Detect which cell encompasses the target text, then output its (X, Y) center coordinate. 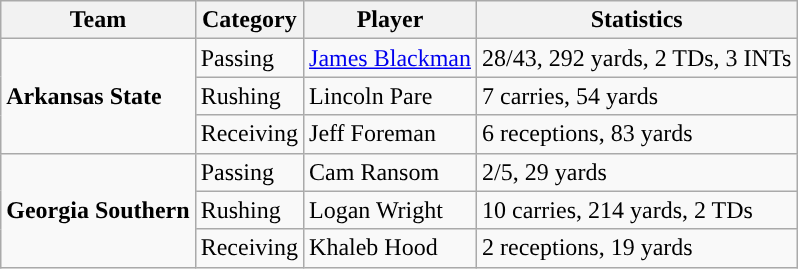
Khaleb Hood (390, 248)
Cam Ransom (390, 172)
Lincoln Pare (390, 96)
Team (98, 20)
James Blackman (390, 58)
7 carries, 54 yards (637, 96)
10 carries, 214 yards, 2 TDs (637, 210)
28/43, 292 yards, 2 TDs, 3 INTs (637, 58)
6 receptions, 83 yards (637, 134)
Jeff Foreman (390, 134)
Statistics (637, 20)
Player (390, 20)
2 receptions, 19 yards (637, 248)
2/5, 29 yards (637, 172)
Logan Wright (390, 210)
Category (249, 20)
Georgia Southern (98, 210)
Arkansas State (98, 96)
